Provide the (x, y) coordinate of the cell's center where the given text is located.  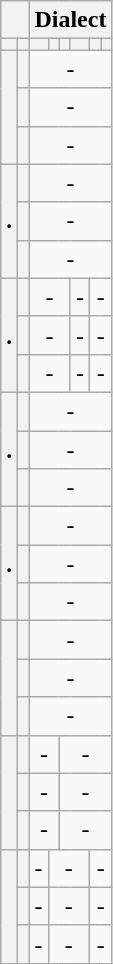
Dialect (70, 20)
